Output the (x, y) coordinate of the center of the cell containing the given text.  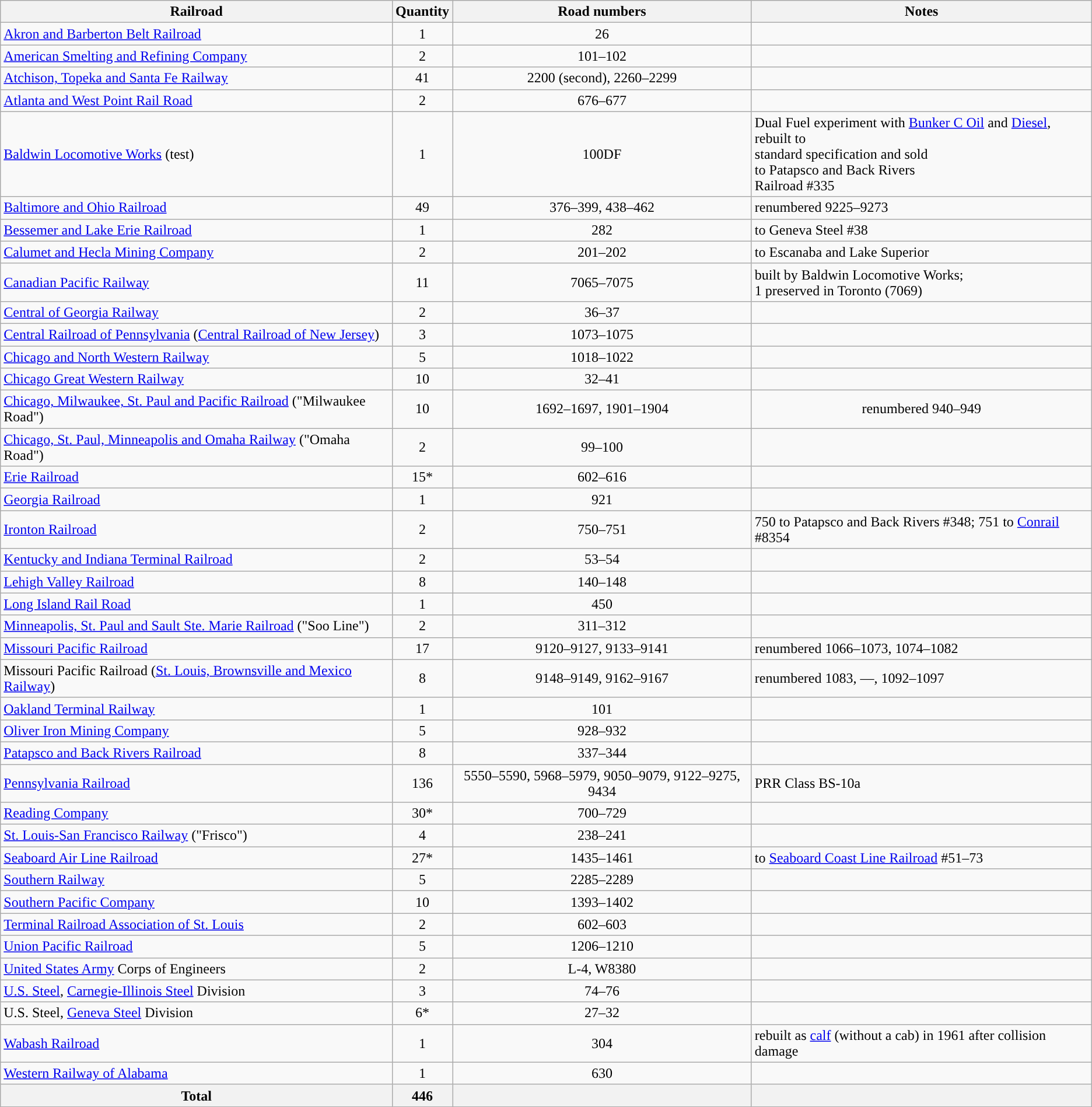
Union Pacific Railroad (197, 947)
Long Island Rail Road (197, 604)
17 (422, 648)
41 (422, 78)
Lehigh Valley Railroad (197, 582)
Chicago, Milwaukee, St. Paul and Pacific Railroad ("Milwaukee Road") (197, 410)
Wabash Railroad (197, 1043)
602–616 (602, 477)
Oliver Iron Mining Company (197, 731)
Erie Railroad (197, 477)
Canadian Pacific Railway (197, 282)
9120–9127, 9133–9141 (602, 648)
376–399, 438–462 (602, 208)
1206–1210 (602, 947)
Notes (922, 12)
Georgia Railroad (197, 500)
Patapsco and Back Rivers Railroad (197, 753)
1393–1402 (602, 902)
Atlanta and West Point Rail Road (197, 100)
9148–9149, 9162–9167 (602, 678)
676–677 (602, 100)
27* (422, 858)
750 to Patapsco and Back Rivers #348; 751 to Conrail #8354 (922, 530)
602–603 (602, 924)
7065–7075 (602, 282)
5550–5590, 5968–5979, 9050–9079, 9122–9275, 9434 (602, 783)
27–32 (602, 1013)
Terminal Railroad Association of St. Louis (197, 924)
Total (197, 1095)
Central of Georgia Railway (197, 312)
Road numbers (602, 12)
Chicago and North Western Railway (197, 357)
U.S. Steel, Carnegie-Illinois Steel Division (197, 991)
201–202 (602, 252)
921 (602, 500)
30* (422, 813)
101–102 (602, 56)
Central Railroad of Pennsylvania (Central Railroad of New Jersey) (197, 334)
53–54 (602, 560)
Southern Railway (197, 880)
built by Baldwin Locomotive Works; 1 preserved in Toronto (7069) (922, 282)
L-4, W8380 (602, 969)
304 (602, 1043)
Akron and Barberton Belt Railroad (197, 34)
United States Army Corps of Engineers (197, 969)
450 (602, 604)
6* (422, 1013)
St. Louis-San Francisco Railway ("Frisco") (197, 836)
928–932 (602, 731)
26 (602, 34)
renumbered 9225–9273 (922, 208)
Chicago Great Western Railway (197, 379)
100DF (602, 154)
15* (422, 477)
Reading Company (197, 813)
Chicago, St. Paul, Minneapolis and Omaha Railway ("Omaha Road") (197, 447)
Quantity (422, 12)
282 (602, 230)
Bessemer and Lake Erie Railroad (197, 230)
Pennsylvania Railroad (197, 783)
to Seaboard Coast Line Railroad #51–73 (922, 858)
700–729 (602, 813)
Ironton Railroad (197, 530)
36–37 (602, 312)
renumbered 1083, —, 1092–1097 (922, 678)
Missouri Pacific Railroad (197, 648)
74–76 (602, 991)
to Escanaba and Lake Superior (922, 252)
Southern Pacific Company (197, 902)
2200 (second), 2260–2299 (602, 78)
4 (422, 836)
Baldwin Locomotive Works (test) (197, 154)
Minneapolis, St. Paul and Sault Ste. Marie Railroad ("Soo Line") (197, 626)
Atchison, Topeka and Santa Fe Railway (197, 78)
136 (422, 783)
99–100 (602, 447)
Baltimore and Ohio Railroad (197, 208)
750–751 (602, 530)
PRR Class BS-10a (922, 783)
Seaboard Air Line Railroad (197, 858)
Railroad (197, 12)
238–241 (602, 836)
630 (602, 1073)
11 (422, 282)
Missouri Pacific Railroad (St. Louis, Brownsville and Mexico Railway) (197, 678)
140–148 (602, 582)
1692–1697, 1901–1904 (602, 410)
Dual Fuel experiment with Bunker C Oil and Diesel, rebuilt to standard specification and sold to Patapsco and Back Rivers Railroad #335 (922, 154)
renumbered 1066–1073, 1074–1082 (922, 648)
32–41 (602, 379)
American Smelting and Refining Company (197, 56)
U.S. Steel, Geneva Steel Division (197, 1013)
Oakland Terminal Railway (197, 708)
Calumet and Hecla Mining Company (197, 252)
446 (422, 1095)
renumbered 940–949 (922, 410)
311–312 (602, 626)
101 (602, 708)
to Geneva Steel #38 (922, 230)
1073–1075 (602, 334)
Western Railway of Alabama (197, 1073)
49 (422, 208)
1435–1461 (602, 858)
2285–2289 (602, 880)
rebuilt as calf (without a cab) in 1961 after collision damage (922, 1043)
337–344 (602, 753)
Kentucky and Indiana Terminal Railroad (197, 560)
1018–1022 (602, 357)
